Extract the (x, y) coordinate from the center of the cell holding the provided text.  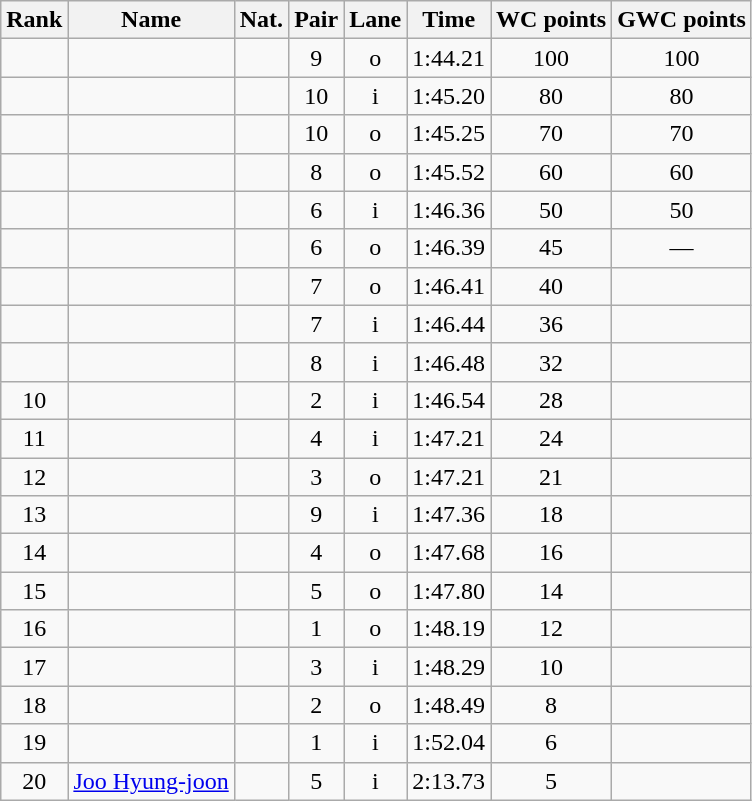
28 (552, 400)
17 (34, 667)
1:45.20 (449, 96)
13 (34, 515)
1:46.36 (449, 210)
— (682, 248)
19 (34, 743)
1:45.25 (449, 134)
1:47.68 (449, 553)
1:48.49 (449, 705)
21 (552, 477)
Lane (376, 20)
36 (552, 324)
1:46.54 (449, 400)
1:48.29 (449, 667)
32 (552, 362)
1:44.21 (449, 58)
WC points (552, 20)
Time (449, 20)
Nat. (261, 20)
Rank (34, 20)
1:46.39 (449, 248)
Joo Hyung-joon (151, 781)
45 (552, 248)
40 (552, 286)
15 (34, 591)
1:46.41 (449, 286)
1:46.48 (449, 362)
1:47.36 (449, 515)
2:13.73 (449, 781)
1:52.04 (449, 743)
11 (34, 438)
1:47.80 (449, 591)
1:45.52 (449, 172)
24 (552, 438)
Pair (316, 20)
GWC points (682, 20)
Name (151, 20)
20 (34, 781)
1:48.19 (449, 629)
1:46.44 (449, 324)
